Locate the cell with the specified text and output its [x, y] center coordinate. 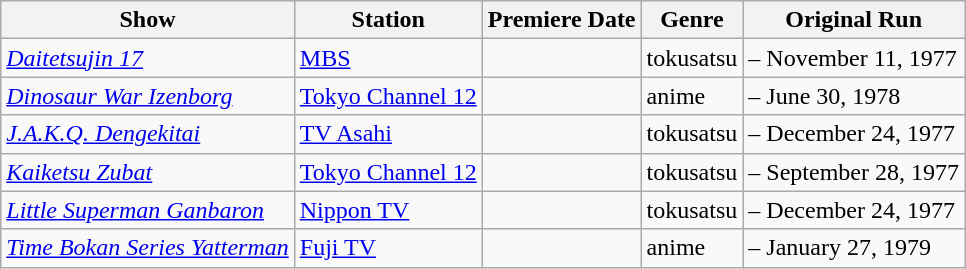
J.A.K.Q. Dengekitai [148, 134]
Nippon TV [388, 210]
Fuji TV [388, 248]
– November 11, 1977 [854, 58]
MBS [388, 58]
TV Asahi [388, 134]
– September 28, 1977 [854, 172]
Genre [692, 20]
Dinosaur War Izenborg [148, 96]
Premiere Date [562, 20]
Kaiketsu Zubat [148, 172]
– January 27, 1979 [854, 248]
– June 30, 1978 [854, 96]
Show [148, 20]
Time Bokan Series Yatterman [148, 248]
Station [388, 20]
Original Run [854, 20]
Daitetsujin 17 [148, 58]
Little Superman Ganbaron [148, 210]
